Provide the [X, Y] coordinate of the cell's center where the given text is located.  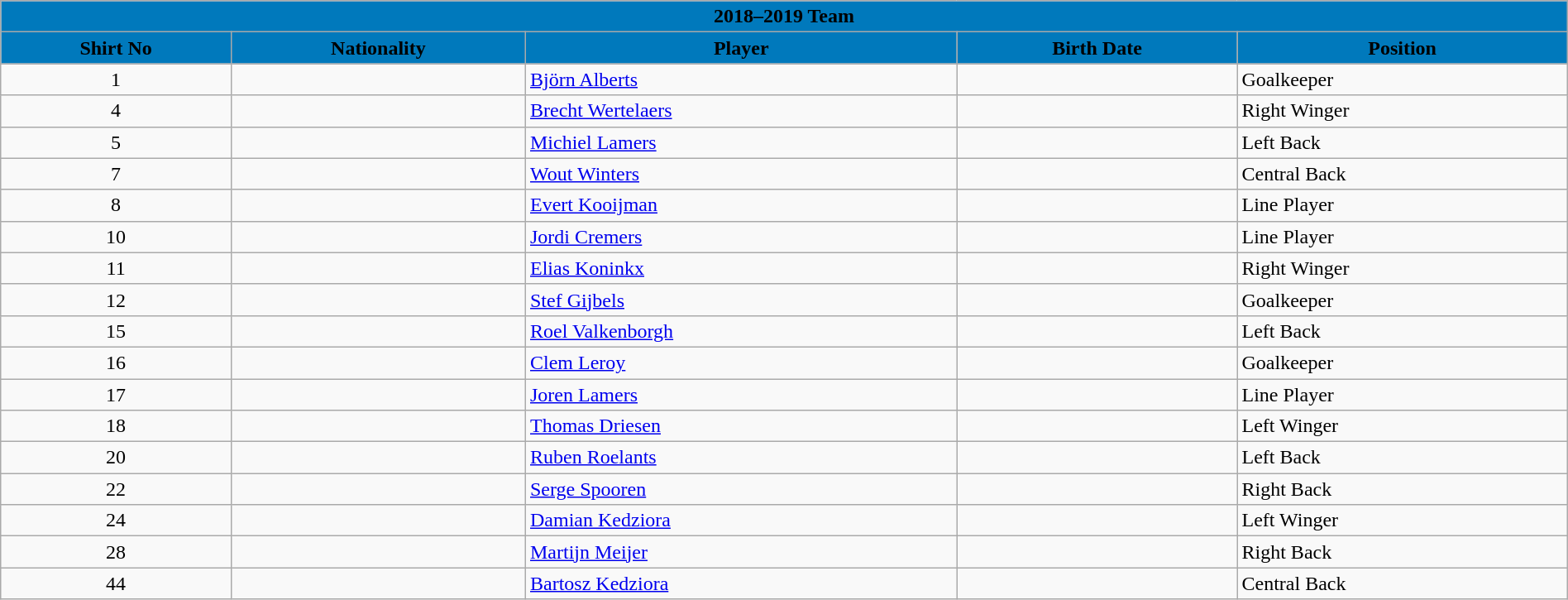
Clem Leroy [741, 362]
Position [1403, 48]
Stef Gijbels [741, 300]
18 [116, 426]
8 [116, 205]
17 [116, 395]
Joren Lamers [741, 395]
Evert Kooijman [741, 205]
12 [116, 300]
Wout Winters [741, 174]
Roel Valkenborgh [741, 331]
24 [116, 521]
22 [116, 489]
Jordi Cremers [741, 237]
44 [116, 583]
Player [741, 48]
Damian Kedziora [741, 521]
28 [116, 552]
16 [116, 362]
Michiel Lamers [741, 142]
1 [116, 79]
Thomas Driesen [741, 426]
20 [116, 458]
Elias Koninkx [741, 268]
7 [116, 174]
10 [116, 237]
4 [116, 111]
15 [116, 331]
Bartosz Kedziora [741, 583]
Nationality [378, 48]
Björn Alberts [741, 79]
5 [116, 142]
Brecht Wertelaers [741, 111]
Serge Spooren [741, 489]
Martijn Meijer [741, 552]
Birth Date [1097, 48]
Ruben Roelants [741, 458]
11 [116, 268]
Shirt No [116, 48]
2018–2019 Team [784, 17]
